From the cell containing the given text, extract its center point as (X, Y) coordinate. 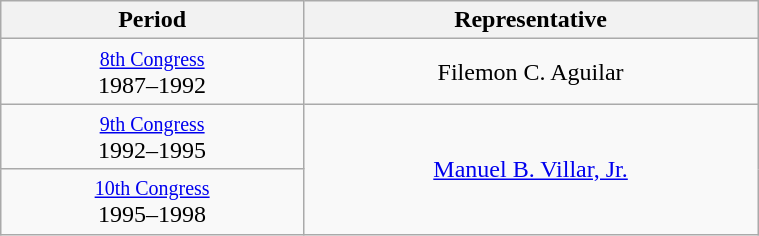
9th Congress1992–1995 (152, 136)
Period (152, 20)
Manuel B. Villar, Jr. (530, 169)
8th Congress1987–1992 (152, 72)
10th Congress1995–1998 (152, 202)
Representative (530, 20)
Filemon C. Aguilar (530, 72)
